Pinpoint the cell where the given text exists, returning its [X, Y] midpoint coordinate. 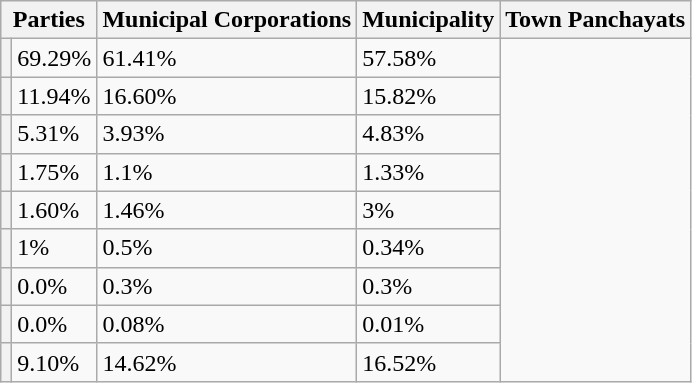
5.31% [54, 134]
0.08% [227, 324]
1.1% [227, 172]
3.93% [227, 134]
1.46% [227, 210]
4.83% [428, 134]
Municipality [428, 20]
Parties [49, 20]
69.29% [54, 58]
16.60% [227, 96]
61.41% [227, 58]
57.58% [428, 58]
0.34% [428, 248]
1.75% [54, 172]
0.5% [227, 248]
3% [428, 210]
15.82% [428, 96]
14.62% [227, 362]
1% [54, 248]
Town Panchayats [596, 20]
Municipal Corporations [227, 20]
16.52% [428, 362]
11.94% [54, 96]
0.01% [428, 324]
1.60% [54, 210]
9.10% [54, 362]
1.33% [428, 172]
